Detect which cell encompasses the target text, then output its [X, Y] center coordinate. 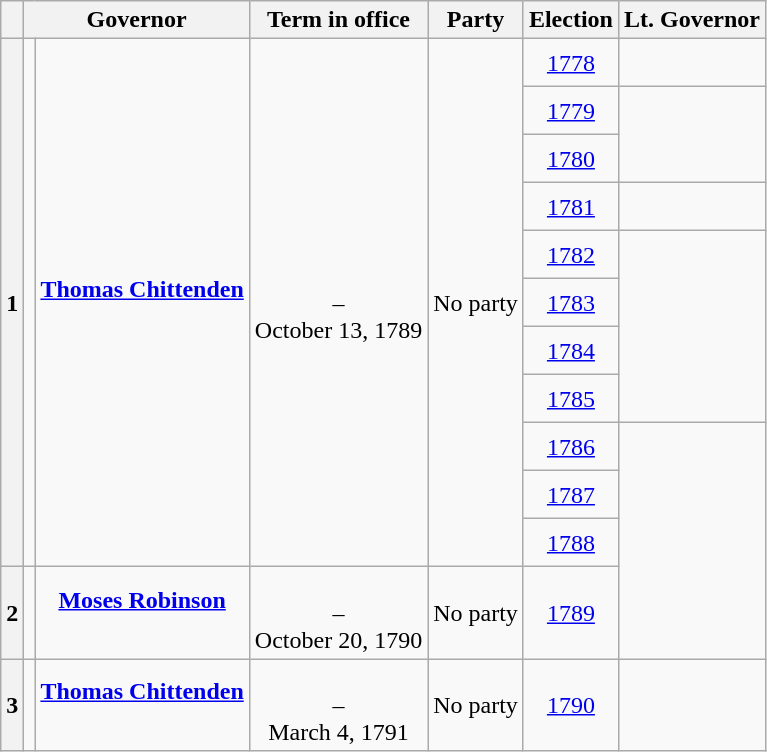
1783 [570, 303]
1790 [570, 705]
2 [12, 613]
1785 [570, 399]
1784 [570, 351]
1779 [570, 111]
Party [476, 20]
–October 13, 1789 [338, 303]
1781 [570, 207]
1778 [570, 63]
3 [12, 705]
Moses Robinson [142, 613]
1788 [570, 543]
Lt. Governor [692, 20]
Governor [136, 20]
Term in office [338, 20]
1 [12, 303]
Election [570, 20]
–March 4, 1791 [338, 705]
1787 [570, 495]
–October 20, 1790 [338, 613]
1780 [570, 159]
1789 [570, 613]
1786 [570, 447]
1782 [570, 255]
